Return the (x, y) coordinate for the center point of the cell that contains the specified text.  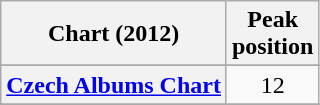
Czech Albums Chart (114, 85)
Chart (2012) (114, 34)
12 (272, 85)
Peakposition (272, 34)
